Pinpoint the cell where the given text exists, returning its (x, y) midpoint coordinate. 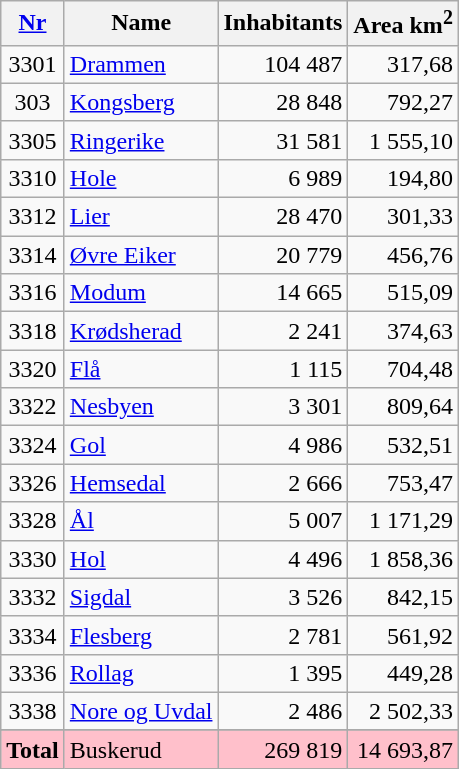
317,68 (404, 64)
6 989 (283, 178)
Name (141, 24)
Hole (141, 178)
809,64 (404, 407)
Nr (33, 24)
3314 (33, 255)
4 496 (283, 559)
1 171,29 (404, 521)
3 526 (283, 597)
4 986 (283, 445)
3 301 (283, 407)
Sigdal (141, 597)
1 555,10 (404, 140)
3312 (33, 217)
Nesbyen (141, 407)
3324 (33, 445)
3310 (33, 178)
Rollag (141, 673)
3301 (33, 64)
449,28 (404, 673)
3305 (33, 140)
5 007 (283, 521)
Modum (141, 293)
Total (33, 749)
1 858,36 (404, 559)
Gol (141, 445)
Flå (141, 369)
Ål (141, 521)
2 502,33 (404, 711)
14 665 (283, 293)
753,47 (404, 483)
3338 (33, 711)
3322 (33, 407)
3328 (33, 521)
28 848 (283, 102)
Nore og Uvdal (141, 711)
2 781 (283, 635)
Øvre Eiker (141, 255)
3320 (33, 369)
3332 (33, 597)
1 395 (283, 673)
20 779 (283, 255)
3316 (33, 293)
704,48 (404, 369)
Hemsedal (141, 483)
Flesberg (141, 635)
456,76 (404, 255)
1 115 (283, 369)
Krødsherad (141, 331)
2 486 (283, 711)
2 666 (283, 483)
104 487 (283, 64)
2 241 (283, 331)
3326 (33, 483)
3318 (33, 331)
792,27 (404, 102)
3330 (33, 559)
3336 (33, 673)
561,92 (404, 635)
Inhabitants (283, 24)
Ringerike (141, 140)
3334 (33, 635)
Lier (141, 217)
Area km2 (404, 24)
303 (33, 102)
Drammen (141, 64)
14 693,87 (404, 749)
301,33 (404, 217)
842,15 (404, 597)
374,63 (404, 331)
Buskerud (141, 749)
532,51 (404, 445)
28 470 (283, 217)
Hol (141, 559)
194,80 (404, 178)
515,09 (404, 293)
31 581 (283, 140)
269 819 (283, 749)
Kongsberg (141, 102)
